Locate the cell with the specified text and output its [x, y] center coordinate. 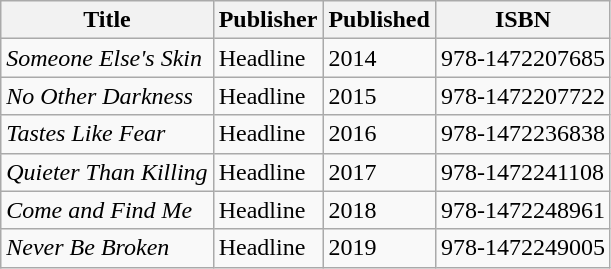
2019 [379, 248]
Publisher [268, 20]
Someone Else's Skin [107, 58]
978-1472207722 [522, 96]
978-1472241108 [522, 172]
978-1472207685 [522, 58]
Published [379, 20]
2017 [379, 172]
No Other Darkness [107, 96]
Come and Find Me [107, 210]
2016 [379, 134]
ISBN [522, 20]
2018 [379, 210]
Never Be Broken [107, 248]
Quieter Than Killing [107, 172]
978-1472236838 [522, 134]
2015 [379, 96]
Tastes Like Fear [107, 134]
2014 [379, 58]
Title [107, 20]
978-1472249005 [522, 248]
978-1472248961 [522, 210]
